Pinpoint the cell where the given text exists, returning its (X, Y) midpoint coordinate. 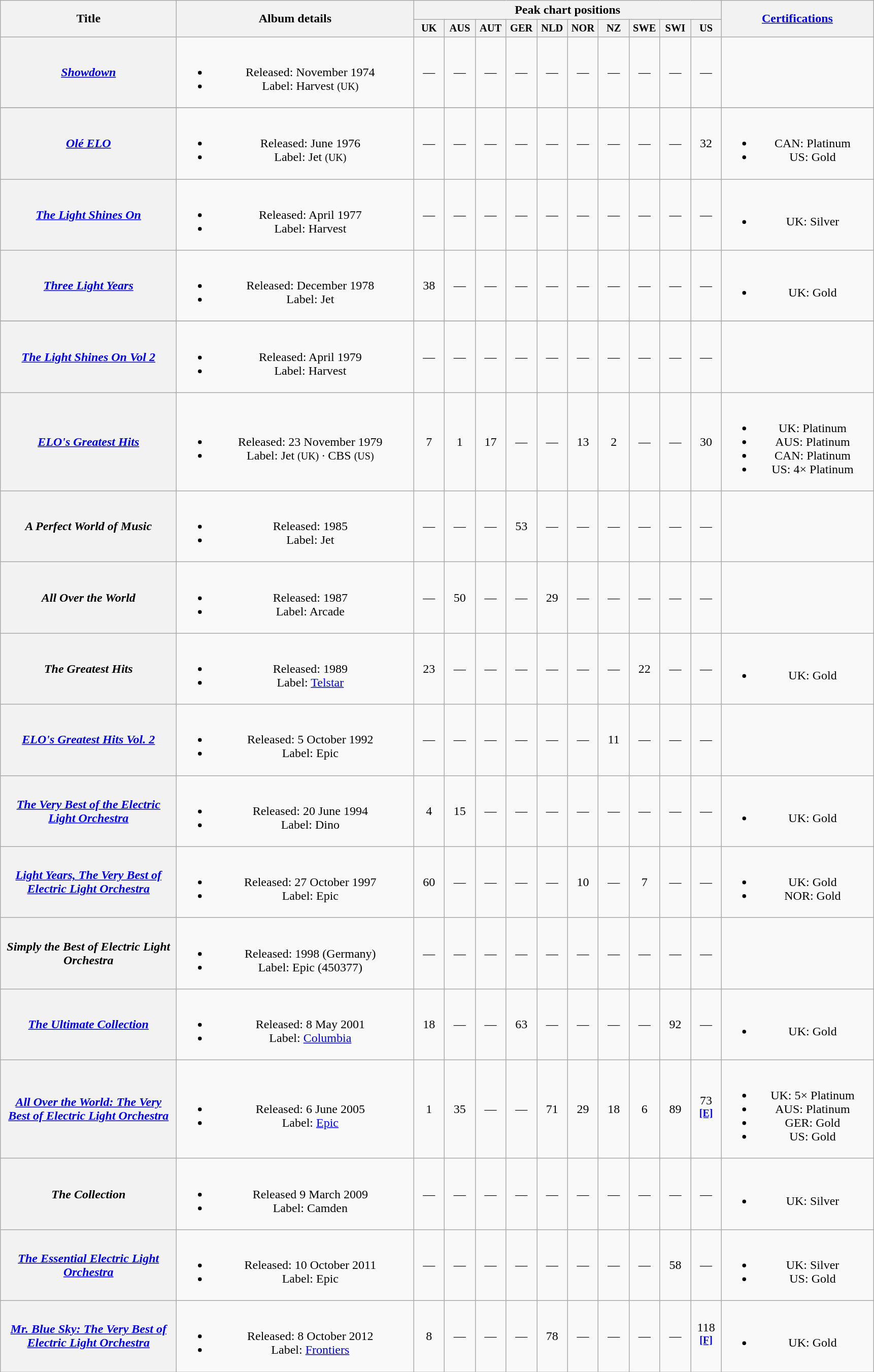
A Perfect World of Music (88, 527)
Released: 6 June 2005Label: Epic (295, 1109)
78 (552, 1336)
Released: April 1979Label: Harvest (295, 357)
Light Years, The Very Best ofElectric Light Orchestra (88, 882)
118[F] (707, 1336)
The Ultimate Collection (88, 1024)
ELO's Greatest Hits Vol. 2 (88, 740)
Released: December 1978Label: Jet (295, 286)
17 (490, 442)
SWE (645, 28)
All Over the World (88, 598)
Released 9 March 2009Label: Camden (295, 1194)
The Light Shines On Vol 2 (88, 357)
Released: 1998 (Germany)Label: Epic (450377) (295, 953)
2 (614, 442)
8 (429, 1336)
10 (583, 882)
13 (583, 442)
Released: April 1977Label: Harvest (295, 215)
The Essential Electric Light Orchestra (88, 1265)
Released: June 1976Label: Jet (UK) (295, 144)
Mr. Blue Sky: The Very Best ofElectric Light Orchestra (88, 1336)
Released: 23 November 1979Label: Jet (UK) · CBS (US) (295, 442)
AUS (460, 28)
The Collection (88, 1194)
Olé ELO (88, 144)
38 (429, 286)
22 (645, 669)
All Over the World: The VeryBest of Electric Light Orchestra (88, 1109)
Released: 5 October 1992Label: Epic (295, 740)
Album details (295, 19)
CAN: PlatinumUS: Gold (797, 144)
Released: 1985Label: Jet (295, 527)
Peak chart positions (567, 10)
Simply the Best of Electric Light Orchestra (88, 953)
60 (429, 882)
Released: November 1974Label: Harvest (UK) (295, 72)
Released: 27 October 1997Label: Epic (295, 882)
UK: SilverUS: Gold (797, 1265)
50 (460, 598)
23 (429, 669)
11 (614, 740)
4 (429, 811)
71 (552, 1109)
NOR (583, 28)
35 (460, 1109)
UK: GoldNOR: Gold (797, 882)
Three Light Years (88, 286)
Released: 1989Label: Telstar (295, 669)
The Greatest Hits (88, 669)
The Very Best of the ElectricLight Orchestra (88, 811)
30 (707, 442)
Showdown (88, 72)
89 (675, 1109)
NLD (552, 28)
SWI (675, 28)
UK: 5× PlatinumAUS: PlatinumGER: GoldUS: Gold (797, 1109)
63 (522, 1024)
92 (675, 1024)
Released: 8 May 2001Label: Columbia (295, 1024)
32 (707, 144)
UK (429, 28)
58 (675, 1265)
Released: 1987Label: Arcade (295, 598)
Title (88, 19)
Released: 10 October 2011Label: Epic (295, 1265)
Certifications (797, 19)
US (707, 28)
53 (522, 527)
Released: 8 October 2012Label: Frontiers (295, 1336)
The Light Shines On (88, 215)
6 (645, 1109)
15 (460, 811)
Released: 20 June 1994Label: Dino (295, 811)
UK: PlatinumAUS: PlatinumCAN: PlatinumUS: 4× Platinum (797, 442)
GER (522, 28)
ELO's Greatest Hits (88, 442)
AUT (490, 28)
73[E] (707, 1109)
NZ (614, 28)
